Capture the cell that displays the provided text and extract its (X, Y) central coordinate. 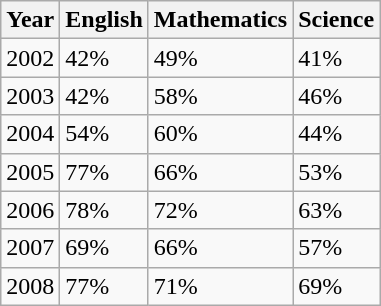
2005 (30, 172)
78% (104, 210)
Mathematics (220, 20)
57% (336, 248)
46% (336, 96)
Year (30, 20)
49% (220, 58)
2004 (30, 134)
63% (336, 210)
2006 (30, 210)
Science (336, 20)
41% (336, 58)
English (104, 20)
44% (336, 134)
2007 (30, 248)
54% (104, 134)
71% (220, 286)
2002 (30, 58)
53% (336, 172)
2008 (30, 286)
72% (220, 210)
2003 (30, 96)
60% (220, 134)
58% (220, 96)
